Scan for the cell matching the given text and deliver its (X, Y) coordinate at center. 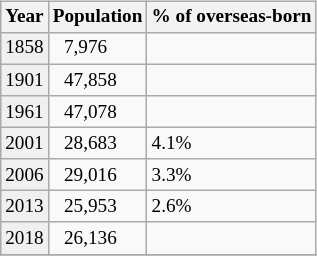
Year (25, 17)
2006 (25, 175)
3.3% (232, 175)
29,016 (98, 175)
2001 (25, 144)
1901 (25, 80)
25,953 (98, 207)
7,976 (98, 49)
47,858 (98, 80)
26,136 (98, 238)
2018 (25, 238)
1961 (25, 112)
1858 (25, 49)
2013 (25, 207)
47,078 (98, 112)
2.6% (232, 207)
28,683 (98, 144)
Population (98, 17)
% of overseas-born (232, 17)
4.1% (232, 144)
